Search for the cell housing the specified text and yield its (x, y) center coordinate. 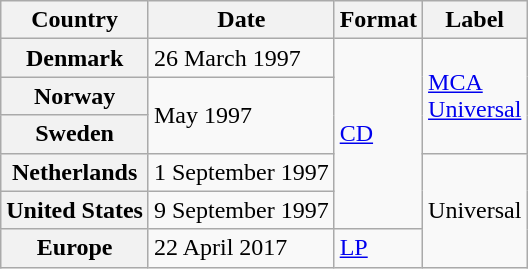
MCAUniversal (475, 96)
Universal (475, 210)
Date (241, 20)
Country (75, 20)
Label (475, 20)
CD (378, 134)
Netherlands (75, 172)
Denmark (75, 58)
Norway (75, 96)
1 September 1997 (241, 172)
LP (378, 248)
United States (75, 210)
Format (378, 20)
22 April 2017 (241, 248)
Europe (75, 248)
9 September 1997 (241, 210)
26 March 1997 (241, 58)
May 1997 (241, 115)
Sweden (75, 134)
